Identify which cell holds the provided text, then report its (X, Y) central coordinate. 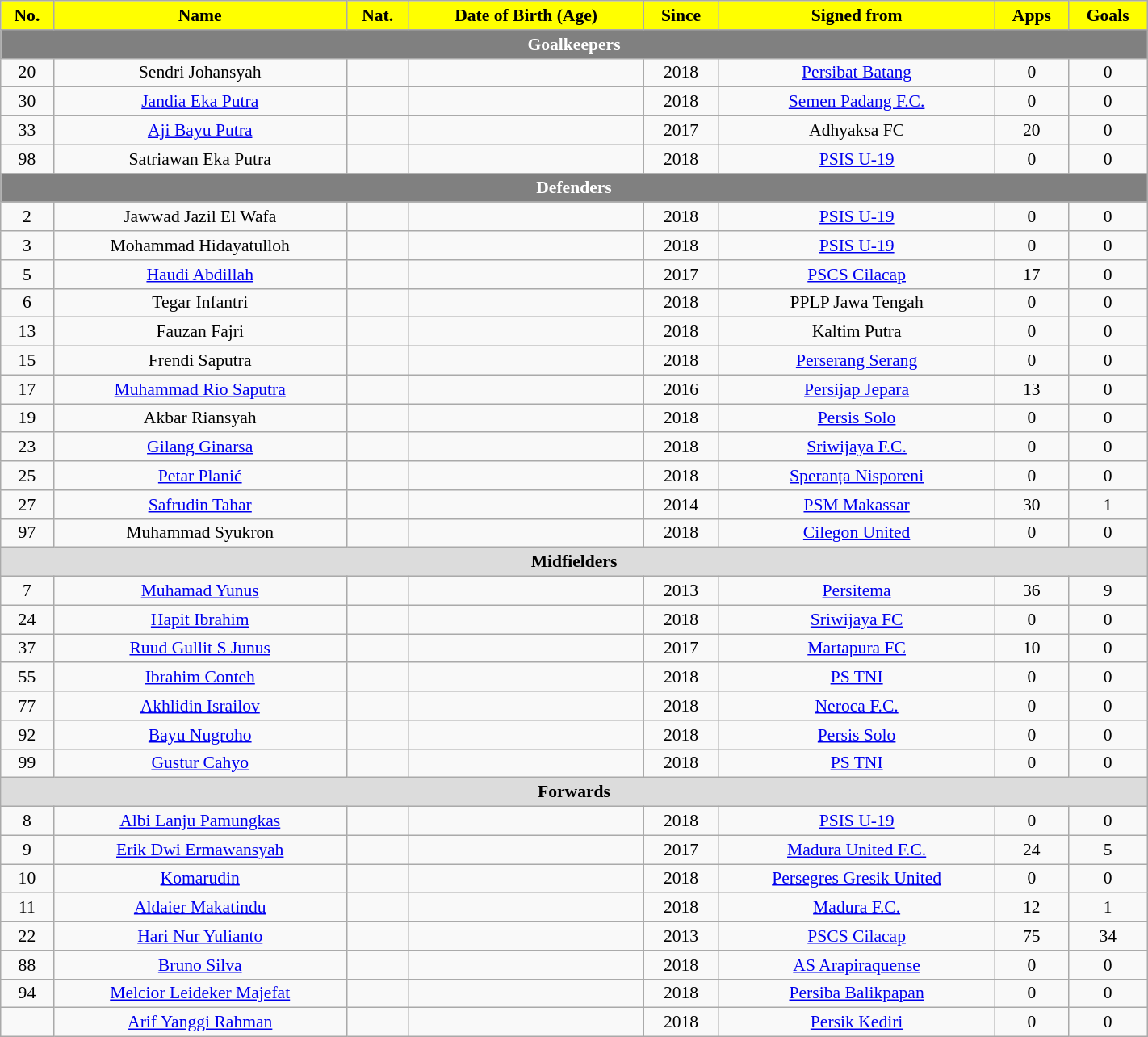
8 (27, 821)
11 (27, 908)
Muhamad Yunus (200, 591)
Frendi Saputra (200, 361)
92 (27, 735)
6 (27, 303)
Sendri Johansyah (200, 73)
Melcior Leideker Majefat (200, 993)
Hapit Ibrahim (200, 619)
AS Arapiraquense (857, 965)
Jandia Eka Putra (200, 102)
12 (1032, 908)
Bruno Silva (200, 965)
25 (27, 476)
Defenders (574, 188)
88 (27, 965)
No. (27, 15)
Ruud Gullit S Junus (200, 649)
55 (27, 678)
Muhammad Syukron (200, 533)
Adhyaksa FC (857, 131)
77 (27, 706)
Apps (1032, 15)
Ibrahim Conteh (200, 678)
2 (27, 217)
36 (1032, 591)
22 (27, 936)
Safrudin Tahar (200, 505)
Perserang Serang (857, 361)
Satriawan Eka Putra (200, 159)
2016 (681, 389)
98 (27, 159)
Komarudin (200, 879)
Aldaier Makatindu (200, 908)
Kaltim Putra (857, 332)
19 (27, 418)
Erik Dwi Ermawansyah (200, 850)
97 (27, 533)
Speranța Nisporeni (857, 476)
Gustur Cahyo (200, 763)
Goalkeepers (574, 44)
Jawwad Jazil El Wafa (200, 217)
Persik Kediri (857, 1022)
15 (27, 361)
7 (27, 591)
99 (27, 763)
Nat. (378, 15)
Tegar Infantri (200, 303)
Persegres Gresik United (857, 879)
33 (27, 131)
Martapura FC (857, 649)
Forwards (574, 792)
Bayu Nugroho (200, 735)
Sriwijaya F.C. (857, 447)
PPLP Jawa Tengah (857, 303)
Since (681, 15)
Name (200, 15)
Petar Planić (200, 476)
Gilang Ginarsa (200, 447)
Madura F.C. (857, 908)
Hari Nur Yulianto (200, 936)
Albi Lanju Pamungkas (200, 821)
3 (27, 246)
Signed from (857, 15)
Muhammad Rio Saputra (200, 389)
Madura United F.C. (857, 850)
27 (27, 505)
PSM Makassar (857, 505)
Akhlidin Israilov (200, 706)
Persijap Jepara (857, 389)
Date of Birth (Age) (526, 15)
Persitema (857, 591)
Cilegon United (857, 533)
Goals (1108, 15)
37 (27, 649)
Semen Padang F.C. (857, 102)
Haudi Abdillah (200, 275)
Arif Yanggi Rahman (200, 1022)
Midfielders (574, 562)
Aji Bayu Putra (200, 131)
Fauzan Fajri (200, 332)
34 (1108, 936)
Akbar Riansyah (200, 418)
75 (1032, 936)
94 (27, 993)
Neroca F.C. (857, 706)
Sriwijaya FC (857, 619)
Persiba Balikpapan (857, 993)
Persibat Batang (857, 73)
2014 (681, 505)
Mohammad Hidayatulloh (200, 246)
23 (27, 447)
